Find where the given text appears and provide that cell's center as (X, Y) coordinate. 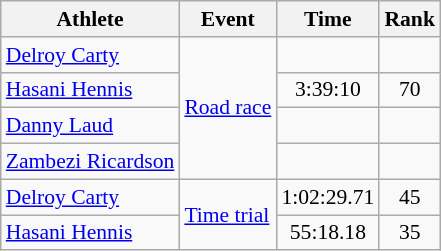
Time trial (228, 214)
45 (410, 197)
Event (228, 19)
Time (328, 19)
Danny Laud (90, 126)
Rank (410, 19)
Athlete (90, 19)
3:39:10 (328, 90)
35 (410, 233)
Zambezi Ricardson (90, 162)
70 (410, 90)
55:18.18 (328, 233)
Road race (228, 108)
1:02:29.71 (328, 197)
